Return the (X, Y) coordinate for the center point of the cell that contains the specified text.  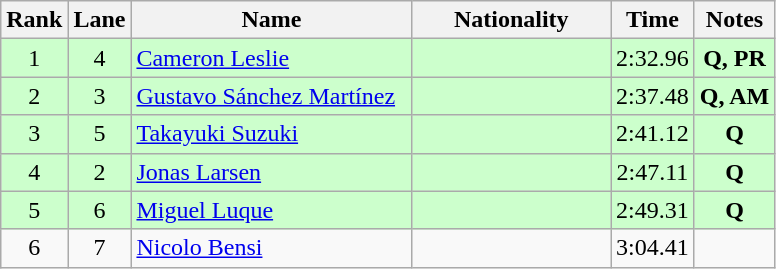
Q, PR (734, 58)
2:37.48 (653, 96)
2:32.96 (653, 58)
2:47.11 (653, 172)
7 (100, 248)
Gustavo Sánchez Martínez (272, 96)
Miguel Luque (272, 210)
Takayuki Suzuki (272, 134)
Q, AM (734, 96)
Lane (100, 20)
Rank (34, 20)
1 (34, 58)
2:49.31 (653, 210)
Jonas Larsen (272, 172)
Nicolo Bensi (272, 248)
3:04.41 (653, 248)
Nationality (512, 20)
Time (653, 20)
2:41.12 (653, 134)
Cameron Leslie (272, 58)
Name (272, 20)
Notes (734, 20)
